Return the (X, Y) coordinate for the center point of the cell that contains the specified text.  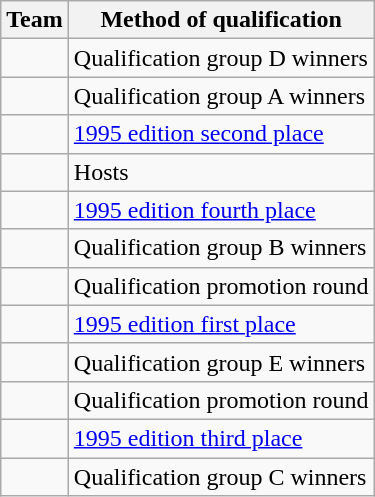
1995 edition third place (221, 438)
Qualification group B winners (221, 248)
Team (35, 20)
Qualification group A winners (221, 96)
Qualification group C winners (221, 477)
Qualification group D winners (221, 58)
1995 edition second place (221, 134)
1995 edition first place (221, 324)
Qualification group E winners (221, 362)
1995 edition fourth place (221, 210)
Hosts (221, 172)
Method of qualification (221, 20)
